Locate the cell with the specified text and output its (x, y) center coordinate. 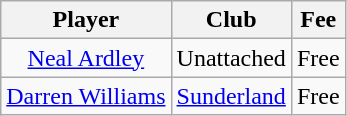
Unattached (231, 58)
Sunderland (231, 96)
Player (86, 20)
Neal Ardley (86, 58)
Fee (318, 20)
Club (231, 20)
Darren Williams (86, 96)
